Determine the [X, Y] coordinate at the center of the cell enclosing the given text.  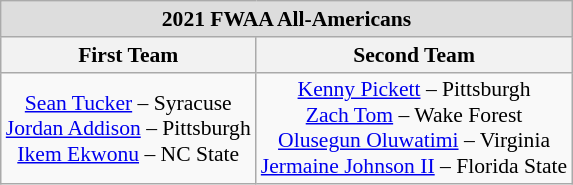
First Team [128, 55]
2021 FWAA All-Americans [287, 19]
Kenny Pickett – PittsburghZach Tom – Wake ForestOlusegun Oluwatimi – VirginiaJermaine Johnson II – Florida State [414, 128]
Sean Tucker – SyracuseJordan Addison – PittsburghIkem Ekwonu – NC State [128, 128]
Second Team [414, 55]
